Capture the cell that displays the provided text and extract its [X, Y] central coordinate. 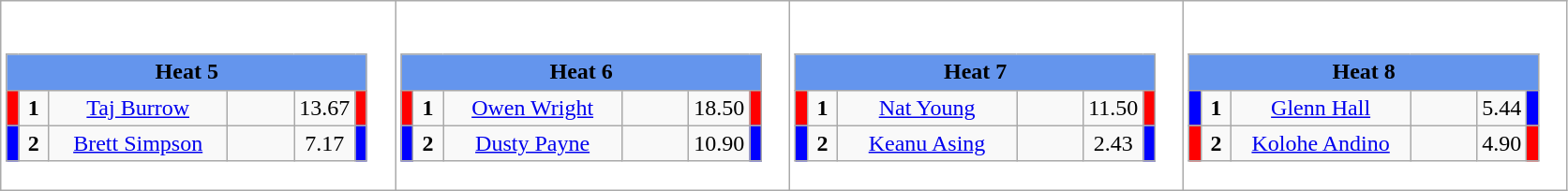
10.90 [720, 143]
7.17 [324, 143]
Nat Young [928, 108]
Heat 8 1 Glenn Hall 5.44 2 Kolohe Andino 4.90 [1376, 95]
Keanu Asing [928, 143]
Brett Simpson [139, 143]
Kolohe Andino [1322, 143]
13.67 [324, 108]
Glenn Hall [1322, 108]
Heat 8 [1364, 72]
Heat 5 [187, 72]
5.44 [1501, 108]
Heat 7 1 Nat Young 11.50 2 Keanu Asing 2.43 [987, 95]
4.90 [1501, 143]
18.50 [720, 108]
Heat 6 1 Owen Wright 18.50 2 Dusty Payne 10.90 [592, 95]
Taj Burrow [139, 108]
2.43 [1113, 143]
Heat 6 [581, 72]
Dusty Payne [532, 143]
Owen Wright [532, 108]
Heat 5 1 Taj Burrow 13.67 2 Brett Simpson 7.17 [199, 95]
11.50 [1113, 108]
Heat 7 [975, 72]
